Return (x, y) of the center of cell containing provided text 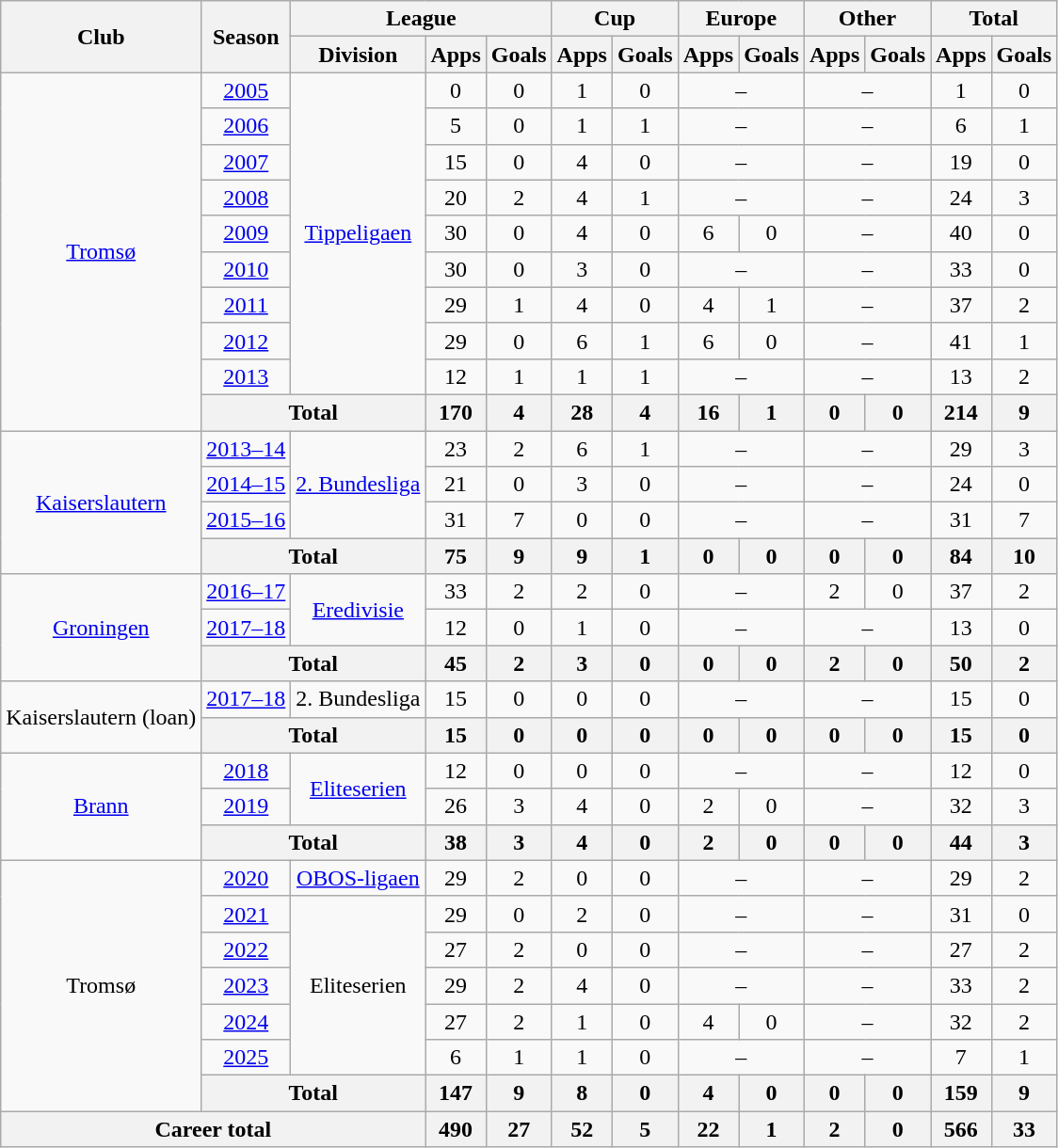
10 (1024, 556)
40 (961, 233)
19 (961, 162)
Kaiserslautern (102, 502)
45 (456, 663)
2013–14 (247, 449)
2010 (247, 269)
2018 (247, 771)
2023 (247, 985)
2014–15 (247, 485)
Season (247, 37)
44 (961, 842)
159 (961, 1093)
16 (708, 412)
41 (961, 341)
Eredivisie (358, 610)
28 (582, 412)
Club (102, 37)
52 (582, 1129)
Cup (615, 19)
2016–17 (247, 592)
2008 (247, 198)
2015–16 (247, 520)
2006 (247, 126)
Other (867, 19)
566 (961, 1129)
Brann (102, 806)
2013 (247, 376)
OBOS-ligaen (358, 878)
38 (456, 842)
2011 (247, 305)
2021 (247, 914)
23 (456, 449)
84 (961, 556)
2009 (247, 233)
490 (456, 1129)
2025 (247, 1058)
75 (456, 556)
Groningen (102, 628)
Division (358, 55)
2005 (247, 90)
21 (456, 485)
214 (961, 412)
Europe (741, 19)
Tippeligaen (358, 233)
2024 (247, 1021)
2012 (247, 341)
8 (582, 1093)
2019 (247, 806)
League (422, 19)
26 (456, 806)
Kaiserslautern (loan) (102, 717)
50 (961, 663)
20 (456, 198)
Career total (213, 1129)
2020 (247, 878)
2022 (247, 949)
170 (456, 412)
2007 (247, 162)
147 (456, 1093)
22 (708, 1129)
